Return (x, y) of the center of cell containing provided text 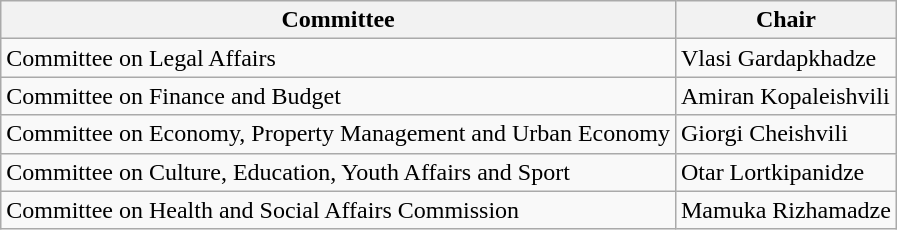
Committee on Legal Affairs (338, 58)
Committee on Culture, Education, Youth Affairs and Sport (338, 172)
Amiran Kopaleishvili (786, 96)
Committee on Finance and Budget (338, 96)
Vlasi Gardapkhadze (786, 58)
Otar Lortkipanidze (786, 172)
Committee (338, 20)
Mamuka Rizhamadze (786, 210)
Committee on Economy, Property Management and Urban Economy (338, 134)
Committee on Health and Social Affairs Commission (338, 210)
Giorgi Cheishvili (786, 134)
Chair (786, 20)
